Capture the cell that displays the provided text and extract its [X, Y] central coordinate. 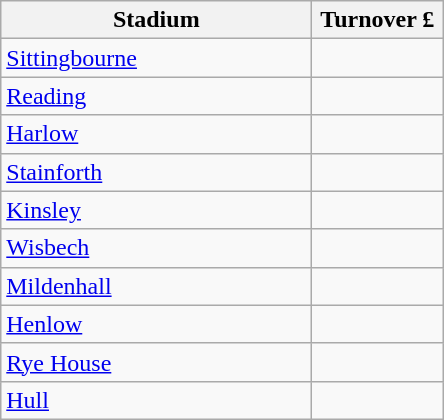
Stainforth [156, 172]
Reading [156, 96]
Sittingbourne [156, 58]
Mildenhall [156, 286]
Kinsley [156, 210]
Rye House [156, 362]
Turnover £ [378, 20]
Wisbech [156, 248]
Henlow [156, 324]
Harlow [156, 134]
Stadium [156, 20]
Hull [156, 400]
